Search for the cell housing the specified text and yield its [x, y] center coordinate. 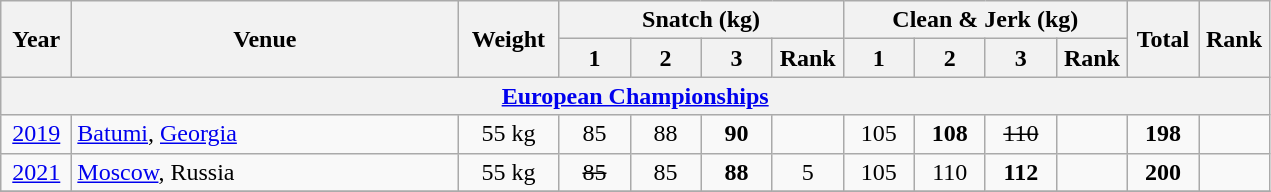
Year [36, 39]
European Championships [636, 96]
Batumi, Georgia [265, 134]
112 [1020, 172]
Weight [508, 39]
2019 [36, 134]
198 [1162, 134]
2021 [36, 172]
108 [950, 134]
Moscow, Russia [265, 172]
Clean & Jerk (kg) [985, 20]
90 [736, 134]
200 [1162, 172]
Total [1162, 39]
5 [808, 172]
Snatch (kg) [701, 20]
Venue [265, 39]
